Find where the given text appears and provide that cell's center as (x, y) coordinate. 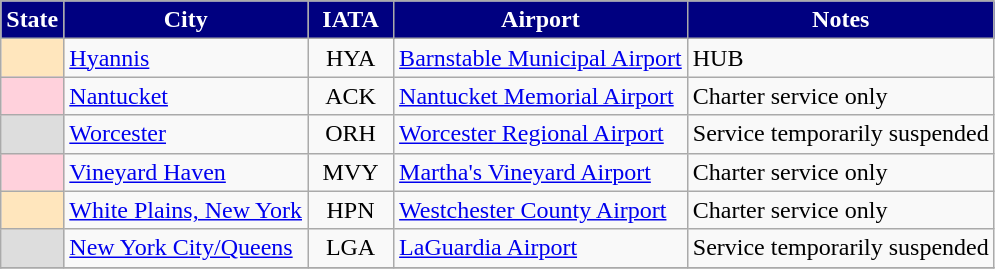
Barnstable Municipal Airport (541, 58)
White Plains, New York (186, 210)
IATA (351, 20)
Martha's Vineyard Airport (541, 172)
Hyannis (186, 58)
LaGuardia Airport (541, 248)
State (32, 20)
HPN (351, 210)
LGA (351, 248)
Nantucket (186, 96)
Nantucket Memorial Airport (541, 96)
HYA (351, 58)
New York City/Queens (186, 248)
Worcester Regional Airport (541, 134)
Vineyard Haven (186, 172)
HUB (840, 58)
Notes (840, 20)
Worcester (186, 134)
City (186, 20)
MVY (351, 172)
Westchester County Airport (541, 210)
Airport (541, 20)
ORH (351, 134)
ACK (351, 96)
